Detect which cell encompasses the target text, then output its [X, Y] center coordinate. 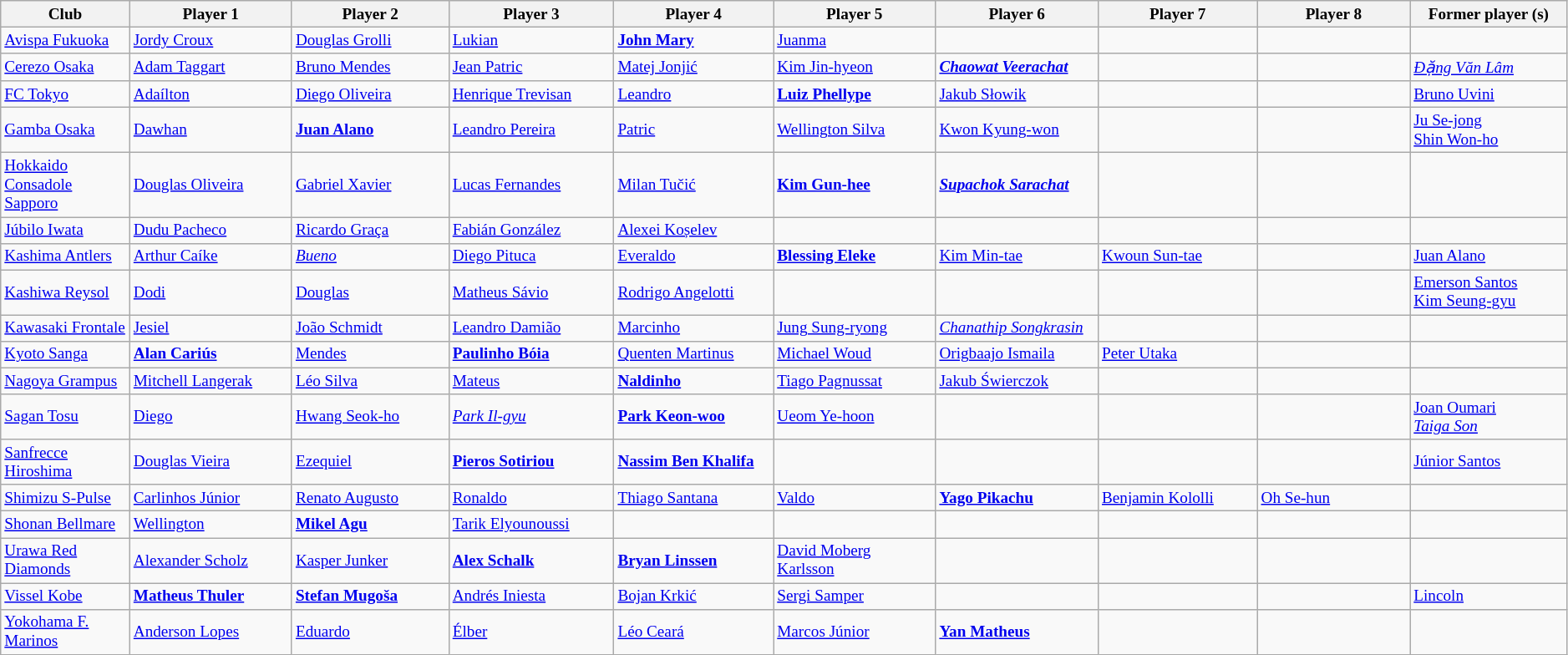
Sergi Samper [855, 596]
Milan Tučić [693, 185]
Matheus Sávio [531, 292]
Patric [693, 130]
Dawhan [211, 130]
Diego [211, 417]
Player 4 [693, 14]
Valdo [855, 498]
Andrés Iniesta [531, 596]
Anderson Lopes [211, 632]
Douglas Grolli [370, 40]
Chanathip Songkrasin [1017, 328]
Joan Oumari Taiga Son [1489, 417]
Júbilo Iwata [65, 230]
Emerson Santos Kim Seung-gyu [1489, 292]
Kyoto Sanga [65, 354]
Alan Cariús [211, 354]
Henrique Trevisan [531, 94]
Kashima Antlers [65, 256]
Lincoln [1489, 596]
Bryan Linssen [693, 560]
Kim Gun-hee [855, 185]
Douglas Vieira [211, 462]
Ronaldo [531, 498]
Kwoun Sun-tae [1177, 256]
Adam Taggart [211, 67]
Sagan Tosu [65, 417]
Chaowat Veerachat [1017, 67]
Sanfrecce Hiroshima [65, 462]
Jakub Słowik [1017, 94]
Mitchell Langerak [211, 381]
Shimizu S-Pulse [65, 498]
Rodrigo Angelotti [693, 292]
Mikel Agu [370, 525]
Yan Matheus [1017, 632]
João Schmidt [370, 328]
Tiago Pagnussat [855, 381]
FC Tokyo [65, 94]
Carlinhos Júnior [211, 498]
Everaldo [693, 256]
Benjamin Kololli [1177, 498]
Oh Se-hun [1333, 498]
Marcinho [693, 328]
Paulinho Bóia [531, 354]
Player 1 [211, 14]
Lucas Fernandes [531, 185]
Player 7 [1177, 14]
Dudu Pacheco [211, 230]
Diego Oliveira [370, 94]
Former player (s) [1489, 14]
Pieros Sotiriou [531, 462]
Ueom Ye-hoon [855, 417]
Hwang Seok-ho [370, 417]
Thiago Santana [693, 498]
Kim Jin-hyeon [855, 67]
Hokkaido Consadole Sapporo [65, 185]
Gabriel Xavier [370, 185]
Fabián González [531, 230]
Kim Min-tae [1017, 256]
John Mary [693, 40]
Juanma [855, 40]
Stefan Mugoša [370, 596]
Club [65, 14]
Jakub Świerczok [1017, 381]
Ricardo Graça [370, 230]
Mateus [531, 381]
Diego Pituca [531, 256]
Leandro Damião [531, 328]
Jesiel [211, 328]
Dodi [211, 292]
Đặng Văn Lâm [1489, 67]
Jung Sung-ryong [855, 328]
Naldinho [693, 381]
Quenten Martinus [693, 354]
Avispa Fukuoka [65, 40]
Élber [531, 632]
Nagoya Grampus [65, 381]
Shonan Bellmare [65, 525]
Yokohama F. Marinos [65, 632]
Léo Ceará [693, 632]
Peter Utaka [1177, 354]
Alexander Scholz [211, 560]
Park Il-gyu [531, 417]
Leandro [693, 94]
Jordy Croux [211, 40]
Jean Patric [531, 67]
Kasper Junker [370, 560]
Cerezo Osaka [65, 67]
Douglas Oliveira [211, 185]
Mendes [370, 354]
Matej Jonjić [693, 67]
Bueno [370, 256]
Alex Schalk [531, 560]
Park Keon-woo [693, 417]
Leandro Pereira [531, 130]
Yago Pikachu [1017, 498]
Vissel Kobe [65, 596]
Kawasaki Frontale [65, 328]
Player 5 [855, 14]
Player 2 [370, 14]
Douglas [370, 292]
Arthur Caíke [211, 256]
Eduardo [370, 632]
Player 3 [531, 14]
Júnior Santos [1489, 462]
Adaílton [211, 94]
Kashiwa Reysol [65, 292]
Supachok Sarachat [1017, 185]
Ju Se-jong Shin Won-ho [1489, 130]
Alexei Koșelev [693, 230]
Player 6 [1017, 14]
Marcos Júnior [855, 632]
Renato Augusto [370, 498]
Wellington Silva [855, 130]
Michael Woud [855, 354]
Bojan Krkić [693, 596]
Urawa Red Diamonds [65, 560]
Origbaajo Ismaila [1017, 354]
David Moberg Karlsson [855, 560]
Bruno Uvini [1489, 94]
Ezequiel [370, 462]
Player 8 [1333, 14]
Luiz Phellype [855, 94]
Blessing Eleke [855, 256]
Gamba Osaka [65, 130]
Léo Silva [370, 381]
Matheus Thuler [211, 596]
Lukian [531, 40]
Tarik Elyounoussi [531, 525]
Nassim Ben Khalifa [693, 462]
Kwon Kyung-won [1017, 130]
Bruno Mendes [370, 67]
Wellington [211, 525]
